Search for the cell housing the specified text and yield its [X, Y] center coordinate. 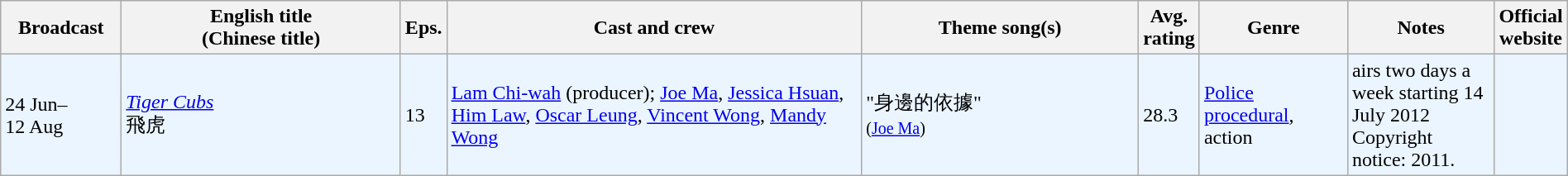
24 Jun–12 Aug [61, 115]
"身邊的依據"(Joe Ma) [1001, 115]
Lam Chi-wah (producer); Joe Ma, Jessica Hsuan, Him Law, Oscar Leung, Vincent Wong, Mandy Wong [654, 115]
28.3 [1169, 115]
13 [423, 115]
Genre [1274, 28]
Police procedural, action [1274, 115]
Tiger Cubs 飛虎 [261, 115]
Theme song(s) [1001, 28]
Broadcast [61, 28]
Cast and crew [654, 28]
Eps. [423, 28]
Official website [1531, 28]
English title (Chinese title) [261, 28]
Avg. rating [1169, 28]
airs two days a week starting 14 July 2012Copyright notice: 2011. [1421, 115]
Notes [1421, 28]
